From the cell containing the given text, extract its center point as [X, Y] coordinate. 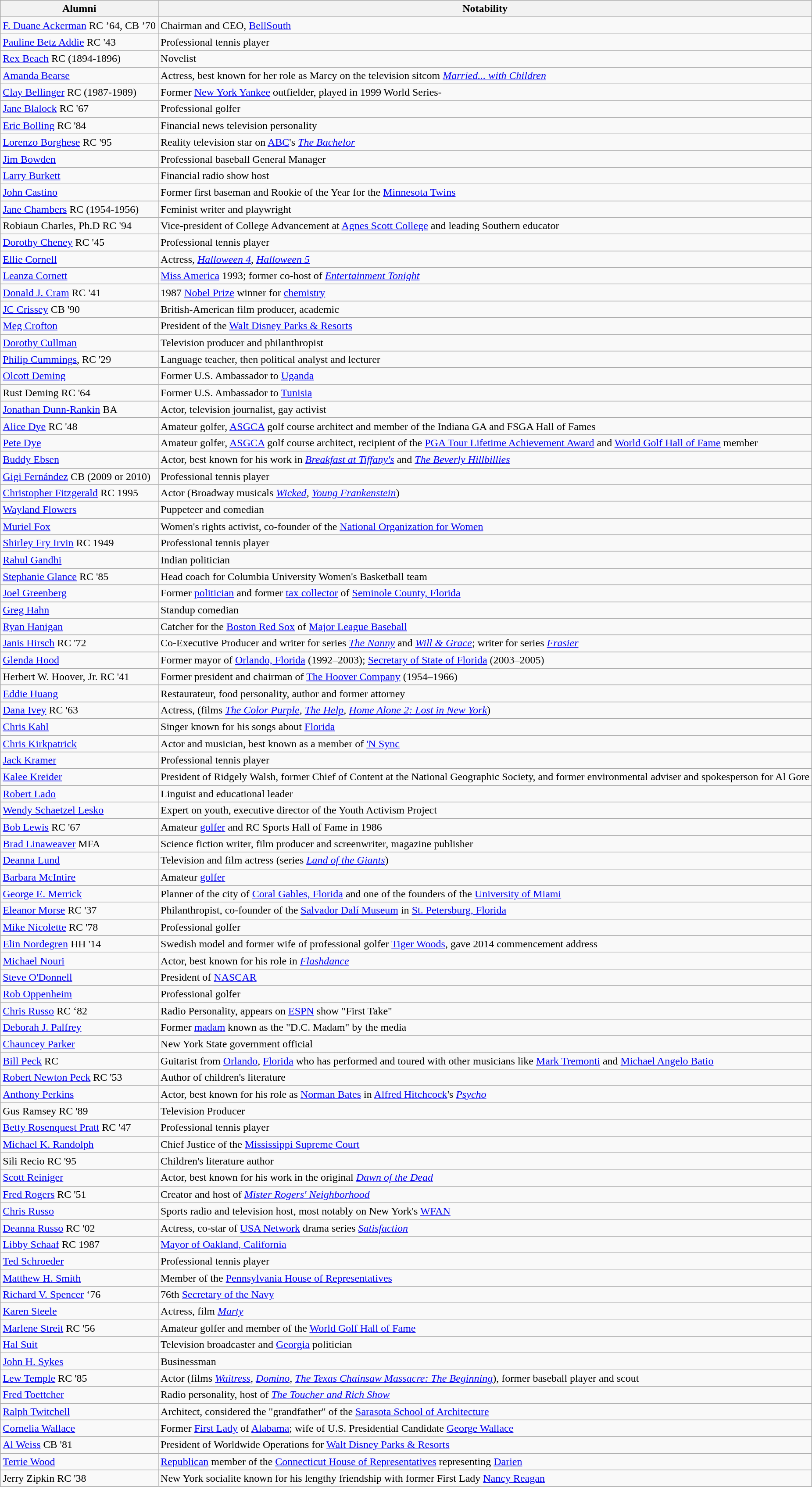
Actor and musician, best known as a member of 'N Sync [485, 744]
Deborah J. Palfrey [79, 1028]
Republican member of the Connecticut House of Representatives representing Darien [485, 1462]
Children's literature author [485, 1161]
Fred Rogers RC '51 [79, 1194]
Jane Chambers RC (1954-1956) [79, 209]
Actress, best known for her role as Marcy on the television sitcom Married... with Children [485, 75]
Brad Linaweaver MFA [79, 844]
Rob Oppenheim [79, 994]
Muriel Fox [79, 527]
Amateur golfer, ASGCA golf course architect, recipient of the PGA Tour Lifetime Achievement Award and World Golf Hall of Fame member [485, 443]
Sports radio and television host, most notably on New York's WFAN [485, 1211]
Puppeteer and comedian [485, 510]
Professional baseball General Manager [485, 159]
Deanna Lund [79, 860]
British-American film producer, academic [485, 309]
Actor (Broadway musicals Wicked, Young Frankenstein) [485, 493]
President of NASCAR [485, 977]
Singer known for his songs about Florida [485, 727]
Steve O'Donnell [79, 977]
Financial news television personality [485, 125]
Standup comedian [485, 610]
Amateur golfer and member of the World Golf Hall of Fame [485, 1328]
Greg Hahn [79, 610]
Chauncey Parker [79, 1044]
Libby Schaaf RC 1987 [79, 1244]
Wendy Schaetzel Lesko [79, 810]
Catcher for the Boston Red Sox of Major League Baseball [485, 627]
Olcott Deming [79, 376]
Novelist [485, 59]
Reality television star on ABC's The Bachelor [485, 142]
Chris Russo [79, 1211]
Larry Burkett [79, 176]
Actor, best known for his role as Norman Bates in Alfred Hitchcock's Psycho [485, 1094]
Chairman and CEO, BellSouth [485, 25]
Expert on youth, executive director of the Youth Activism Project [485, 810]
Herbert W. Hoover, Jr. RC '41 [79, 677]
Chris Kirkpatrick [79, 744]
Actor, television journalist, gay activist [485, 409]
George E. Merrick [79, 894]
Feminist writer and playwright [485, 209]
Television broadcaster and Georgia politician [485, 1345]
John Castino [79, 192]
Joel Greenberg [79, 593]
Television Producer [485, 1111]
Mike Nicolette RC '78 [79, 927]
Restaurateur, food personality, author and former attorney [485, 693]
Actress, film Marty [485, 1311]
Elin Nordegren HH '14 [79, 944]
Amateur golfer [485, 877]
Glenda Hood [79, 660]
Bob Lewis RC '67 [79, 827]
Eleanor Morse RC '37 [79, 910]
Notability [485, 9]
Co-Executive Producer and writer for series The Nanny and Will & Grace; writer for series Frasier [485, 643]
Jane Blalock RC '67 [79, 109]
Dana Ivey RC '63 [79, 710]
Science fiction writer, film producer and screenwriter, magazine publisher [485, 844]
Dorothy Cheney RC '45 [79, 243]
F. Duane Ackerman RC ’64, CB ’70 [79, 25]
Financial radio show host [485, 176]
Chris Kahl [79, 727]
Gus Ramsey RC '89 [79, 1111]
Rex Beach RC (1894-1896) [79, 59]
Matthew H. Smith [79, 1278]
Eddie Huang [79, 693]
Kalee Kreider [79, 777]
Bill Peck RC [79, 1061]
Former First Lady of Alabama; wife of U.S. Presidential Candidate George Wallace [485, 1428]
Clay Bellinger RC (1987-1989) [79, 92]
John H. Sykes [79, 1362]
Miss America 1993; former co-host of Entertainment Tonight [485, 276]
Former president and chairman of The Hoover Company (1954–1966) [485, 677]
Christopher Fitzgerald RC 1995 [79, 493]
Buddy Ebsen [79, 459]
Member of the Pennsylvania House of Representatives [485, 1278]
Cornelia Wallace [79, 1428]
Former madam known as the "D.C. Madam" by the media [485, 1028]
Former U.S. Ambassador to Uganda [485, 376]
Michael K. Randolph [79, 1144]
Actor, best known for his work in Breakfast at Tiffany's and The Beverly Hillbillies [485, 459]
Lorenzo Borghese RC '95 [79, 142]
Actress, (films The Color Purple, The Help, Home Alone 2: Lost in New York) [485, 710]
Author of children's literature [485, 1078]
Ellie Cornell [79, 259]
Richard V. Spencer ‘76 [79, 1295]
Swedish model and former wife of professional golfer Tiger Woods, gave 2014 commencement address [485, 944]
Women's rights activist, co-founder of the National Organization for Women [485, 527]
Al Weiss CB '81 [79, 1445]
1987 Nobel Prize winner for chemistry [485, 293]
Dorothy Cullman [79, 343]
Jerry Zipkin RC '38 [79, 1478]
Jim Bowden [79, 159]
Radio personality, host of The Toucher and Rich Show [485, 1395]
Former politician and former tax collector of Seminole County, Florida [485, 593]
Radio Personality, appears on ESPN show "First Take" [485, 1010]
Betty Rosenquest Pratt RC '47 [79, 1128]
President of Worldwide Operations for Walt Disney Parks & Resorts [485, 1445]
Leanza Cornett [79, 276]
Sili Recio RC '95 [79, 1161]
Pete Dye [79, 443]
Linguist and educational leader [485, 794]
Robert Newton Peck RC '53 [79, 1078]
Meg Crofton [79, 326]
Anthony Perkins [79, 1094]
Alice Dye RC '48 [79, 426]
Robert Lado [79, 794]
Philanthropist, co-founder of the Salvador Dalí Museum in St. Petersburg, Florida [485, 910]
Janis Hirsch RC '72 [79, 643]
Alumni [79, 9]
Rust Deming RC '64 [79, 393]
Former first baseman and Rookie of the Year for the Minnesota Twins [485, 192]
Actor, best known for his role in Flashdance [485, 960]
Former U.S. Ambassador to Tunisia [485, 393]
Amateur golfer, ASGCA golf course architect and member of the Indiana GA and FSGA Hall of Fames [485, 426]
Mayor of Oakland, California [485, 1244]
Ralph Twitchell [79, 1412]
Pauline Betz Addie RC '43 [79, 42]
Lew Temple RC '85 [79, 1378]
Guitarist from Orlando, Florida who has performed and toured with other musicians like Mark Tremonti and Michael Angelo Batio [485, 1061]
Actor, best known for his work in the original Dawn of the Dead [485, 1178]
Terrie Wood [79, 1462]
Jack Kramer [79, 760]
Karen Steele [79, 1311]
Deanna Russo RC '02 [79, 1228]
Stephanie Glance RC '85 [79, 577]
President of Ridgely Walsh, former Chief of Content at the National Geographic Society, and former environmental adviser and spokesperson for Al Gore [485, 777]
Actress, Halloween 4, Halloween 5 [485, 259]
Scott Reiniger [79, 1178]
Actress, co-star of USA Network drama series Satisfaction [485, 1228]
Ryan Hanigan [79, 627]
Former New York Yankee outfielder, played in 1999 World Series- [485, 92]
Ted Schroeder [79, 1261]
Donald J. Cram RC '41 [79, 293]
Former mayor of Orlando, Florida (1992–2003); Secretary of State of Florida (2003–2005) [485, 660]
Philip Cummings, RC '29 [79, 359]
Chief Justice of the Mississippi Supreme Court [485, 1144]
Actor (films Waitress, Domino, The Texas Chainsaw Massacre: The Beginning), former baseball player and scout [485, 1378]
Eric Bolling RC '84 [79, 125]
Television producer and philanthropist [485, 343]
Hal Suit [79, 1345]
New York socialite known for his lengthy friendship with former First Lady Nancy Reagan [485, 1478]
Architect, considered the "grandfather" of the Sarasota School of Architecture [485, 1412]
Rahul Gandhi [79, 560]
Gigi Fernández CB (2009 or 2010) [79, 476]
Planner of the city of Coral Gables, Florida and one of the founders of the University of Miami [485, 894]
Head coach for Columbia University Women's Basketball team [485, 577]
Chris Russo RC ‘82 [79, 1010]
Michael Nouri [79, 960]
Shirley Fry Irvin RC 1949 [79, 543]
Robiaun Charles, Ph.D RC '94 [79, 226]
Amateur golfer and RC Sports Hall of Fame in 1986 [485, 827]
Wayland Flowers [79, 510]
Creator and host of Mister Rogers' Neighborhood [485, 1194]
Indian politician [485, 560]
Vice-president of College Advancement at Agnes Scott College and leading Southern educator [485, 226]
Marlene Streit RC '56 [79, 1328]
Television and film actress (series Land of the Giants) [485, 860]
Fred Toettcher [79, 1395]
President of the Walt Disney Parks & Resorts [485, 326]
Jonathan Dunn-Rankin BA [79, 409]
New York State government official [485, 1044]
Businessman [485, 1362]
Language teacher, then political analyst and lecturer [485, 359]
Amanda Bearse [79, 75]
JC Crissey CB '90 [79, 309]
Barbara McIntire [79, 877]
76th Secretary of the Navy [485, 1295]
